Detect which cell encompasses the target text, then output its [x, y] center coordinate. 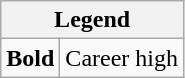
Legend [92, 20]
Bold [30, 58]
Career high [122, 58]
